Detect which cell encompasses the target text, then output its [x, y] center coordinate. 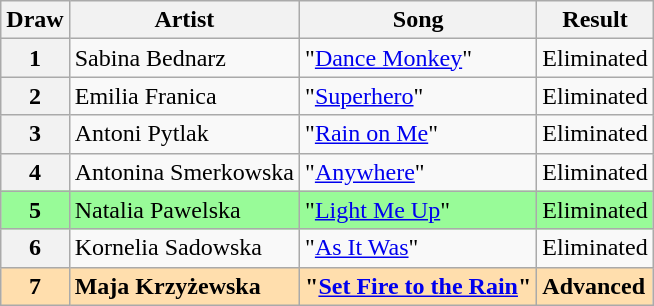
Draw [35, 20]
"Superhero" [418, 96]
Advanced [595, 286]
Result [595, 20]
"Anywhere" [418, 172]
5 [35, 210]
6 [35, 248]
Sabina Bednarz [184, 58]
"Set Fire to the Rain" [418, 286]
Emilia Franica [184, 96]
7 [35, 286]
Kornelia Sadowska [184, 248]
Maja Krzyżewska [184, 286]
Natalia Pawelska [184, 210]
Antoni Pytlak [184, 134]
"Dance Monkey" [418, 58]
1 [35, 58]
Song [418, 20]
3 [35, 134]
"As It Was" [418, 248]
"Rain on Me" [418, 134]
4 [35, 172]
Artist [184, 20]
"Light Me Up" [418, 210]
Antonina Smerkowska [184, 172]
2 [35, 96]
